Determine the (X, Y) coordinate at the center of the cell enclosing the given text.  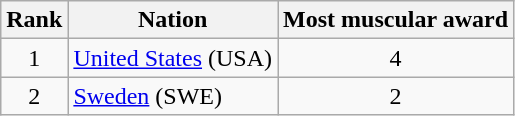
1 (34, 58)
Sweden (SWE) (173, 96)
Nation (173, 20)
United States (USA) (173, 58)
Most muscular award (396, 20)
Rank (34, 20)
4 (396, 58)
